Detect which cell encompasses the target text, then output its (x, y) center coordinate. 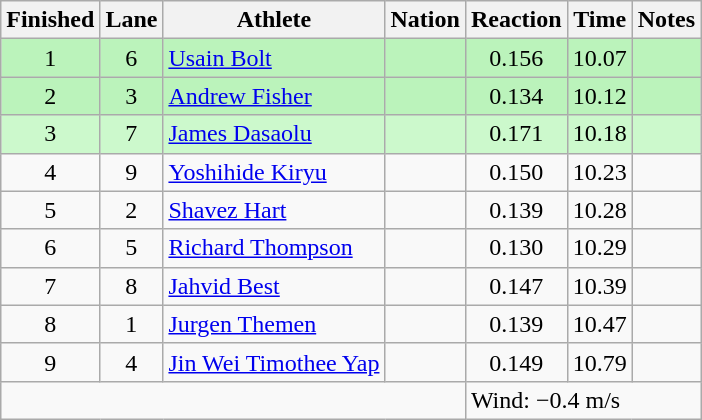
Athlete (274, 20)
Jurgen Themen (274, 324)
0.156 (516, 58)
Notes (666, 20)
0.130 (516, 248)
0.149 (516, 362)
Jahvid Best (274, 286)
Finished (50, 20)
10.12 (600, 96)
0.150 (516, 172)
Reaction (516, 20)
Wind: −0.4 m/s (582, 400)
Shavez Hart (274, 210)
10.07 (600, 58)
Time (600, 20)
Usain Bolt (274, 58)
10.79 (600, 362)
10.29 (600, 248)
0.171 (516, 134)
10.39 (600, 286)
Jin Wei Timothee Yap (274, 362)
Andrew Fisher (274, 96)
10.23 (600, 172)
10.28 (600, 210)
Lane (132, 20)
10.47 (600, 324)
James Dasaolu (274, 134)
Richard Thompson (274, 248)
Yoshihide Kiryu (274, 172)
0.134 (516, 96)
0.147 (516, 286)
10.18 (600, 134)
Nation (425, 20)
